Find where the given text appears and provide that cell's center as [X, Y] coordinate. 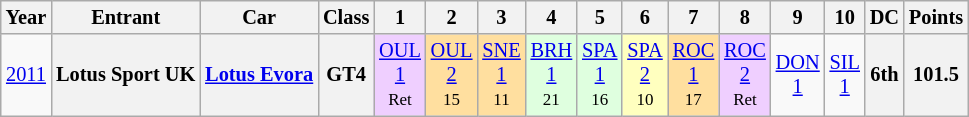
10 [845, 17]
DC [884, 17]
3 [501, 17]
Year [26, 17]
Class [346, 17]
4 [552, 17]
101.5 [936, 75]
OUL215 [452, 75]
OUL1Ret [400, 75]
5 [600, 17]
9 [798, 17]
2011 [26, 75]
SPA116 [600, 75]
BRH121 [552, 75]
ROC117 [694, 75]
Lotus Sport UK [126, 75]
8 [745, 17]
2 [452, 17]
6 [644, 17]
Entrant [126, 17]
SPA210 [644, 75]
SIL1 [845, 75]
7 [694, 17]
DON1 [798, 75]
Points [936, 17]
SNE111 [501, 75]
Lotus Evora [259, 75]
1 [400, 17]
GT4 [346, 75]
ROC2Ret [745, 75]
Car [259, 17]
6th [884, 75]
